Return [x, y] of the center of cell containing provided text 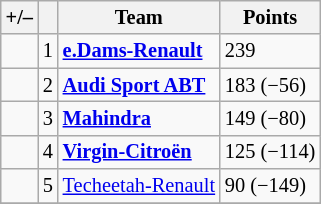
1 [48, 51]
4 [48, 152]
Mahindra [139, 118]
2 [48, 85]
Audi Sport ABT [139, 85]
239 [270, 51]
e.Dams-Renault [139, 51]
Techeetah-Renault [139, 186]
149 (−80) [270, 118]
3 [48, 118]
Team [139, 17]
125 (−114) [270, 152]
Virgin-Citroën [139, 152]
Points [270, 17]
90 (−149) [270, 186]
183 (−56) [270, 85]
5 [48, 186]
+/– [20, 17]
